Output the [X, Y] coordinate of the center of the cell containing the given text.  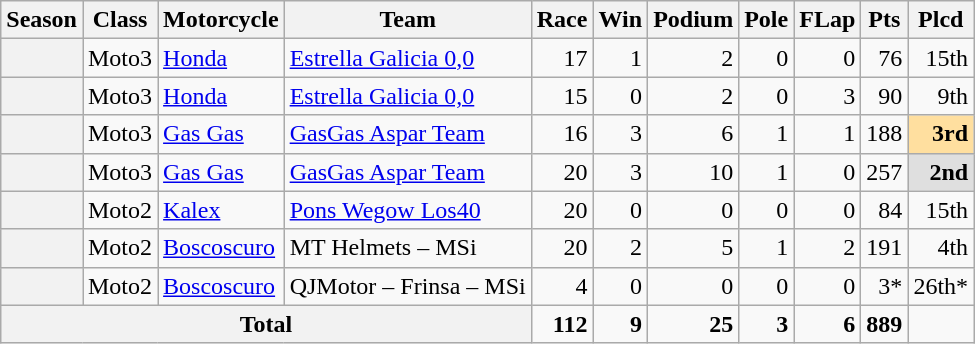
MT Helmets – MSi [408, 248]
10 [694, 172]
188 [884, 134]
QJMotor – Frinsa – MSi [408, 286]
Pts [884, 20]
191 [884, 248]
257 [884, 172]
Race [562, 20]
9 [620, 324]
Total [266, 324]
Motorcycle [222, 20]
Team [408, 20]
25 [694, 324]
4 [562, 286]
9th [941, 96]
Class [120, 20]
Plcd [941, 20]
112 [562, 324]
Kalex [222, 210]
889 [884, 324]
Win [620, 20]
Season [42, 20]
Pole [766, 20]
17 [562, 58]
16 [562, 134]
FLap [828, 20]
26th* [941, 286]
3rd [941, 134]
90 [884, 96]
4th [941, 248]
Pons Wegow Los40 [408, 210]
Podium [694, 20]
15 [562, 96]
84 [884, 210]
3* [884, 286]
5 [694, 248]
2nd [941, 172]
76 [884, 58]
